Extract the [X, Y] coordinate from the center of the cell holding the provided text.  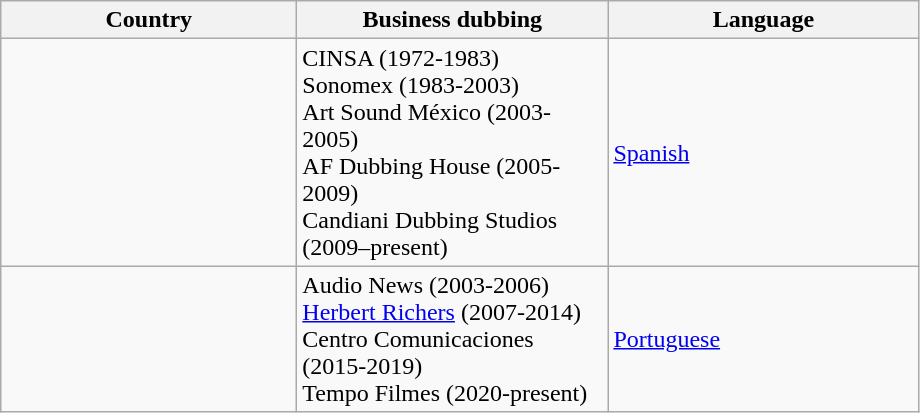
Business dubbing [452, 20]
Spanish [764, 152]
Audio News (2003-2006)Herbert Richers (2007-2014)Centro Comunicaciones (2015-2019)Tempo Filmes (2020-present) [452, 339]
Language [764, 20]
Portuguese [764, 339]
Country [149, 20]
CINSA (1972-1983) Sonomex (1983-2003)Art Sound México (2003-2005)AF Dubbing House (2005-2009)Candiani Dubbing Studios (2009–present) [452, 152]
